Output the (x, y) coordinate of the center of the cell containing the given text.  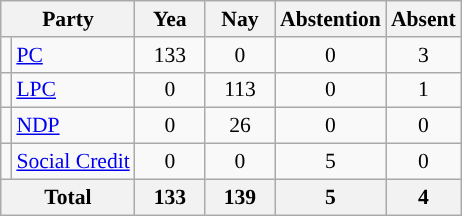
26 (240, 126)
4 (424, 197)
Nay (240, 19)
3 (424, 55)
Abstention (330, 19)
1 (424, 90)
139 (240, 197)
NDP (72, 126)
Absent (424, 19)
LPC (72, 90)
Social Credit (72, 162)
Yea (170, 19)
Total (68, 197)
PC (72, 55)
113 (240, 90)
Party (68, 19)
